Locate the cell with the specified text and output its (x, y) center coordinate. 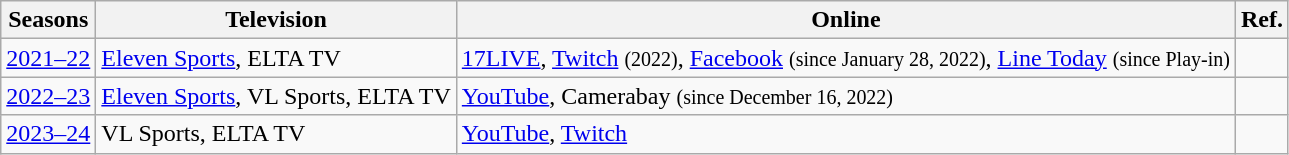
YouTube, Camerabay (since December 16, 2022) (846, 96)
Eleven Sports, VL Sports, ELTA TV (276, 96)
Eleven Sports, ELTA TV (276, 58)
YouTube, Twitch (846, 134)
Ref. (1262, 20)
2023–24 (48, 134)
Television (276, 20)
2022–23 (48, 96)
17LIVE, Twitch (2022), Facebook (since January 28, 2022), Line Today (since Play-in) (846, 58)
Online (846, 20)
2021–22 (48, 58)
VL Sports, ELTA TV (276, 134)
Seasons (48, 20)
